From the cell containing the given text, extract its center point as (X, Y) coordinate. 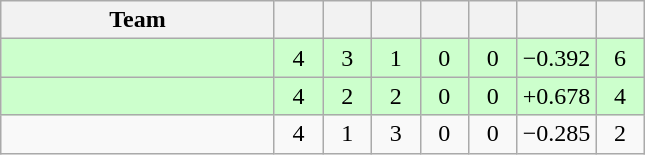
+0.678 (556, 96)
6 (620, 58)
Team (138, 20)
−0.285 (556, 134)
−0.392 (556, 58)
